Return (x, y) of the center of cell containing provided text 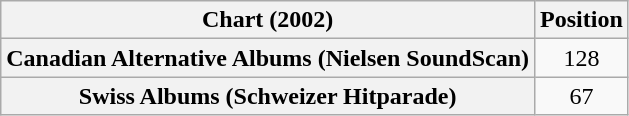
Canadian Alternative Albums (Nielsen SoundScan) (268, 58)
Swiss Albums (Schweizer Hitparade) (268, 96)
128 (582, 58)
67 (582, 96)
Position (582, 20)
Chart (2002) (268, 20)
